Output the (X, Y) coordinate of the center of the cell containing the given text.  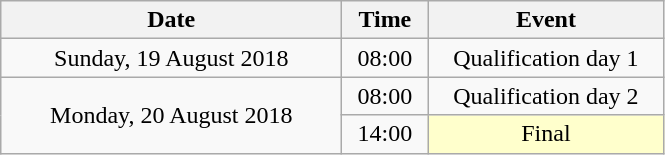
Monday, 20 August 2018 (172, 115)
Date (172, 20)
Qualification day 1 (546, 58)
14:00 (385, 134)
Final (546, 134)
Event (546, 20)
Sunday, 19 August 2018 (172, 58)
Time (385, 20)
Qualification day 2 (546, 96)
